Capture the cell that displays the provided text and extract its [x, y] central coordinate. 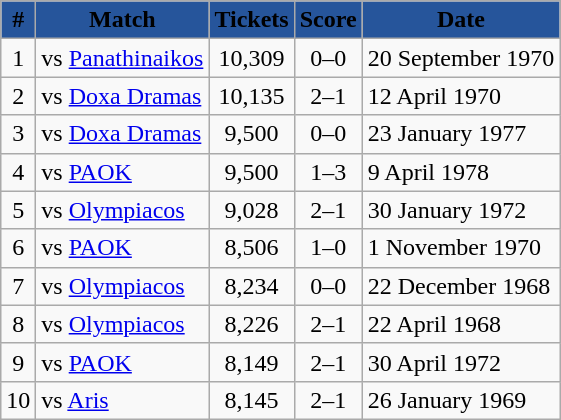
9 April 1978 [461, 172]
9,028 [252, 210]
Tickets [252, 20]
1–3 [328, 172]
3 [18, 134]
4 [18, 172]
8,145 [252, 400]
22 April 1968 [461, 324]
10,135 [252, 96]
6 [18, 248]
26 January 1969 [461, 400]
30 April 1972 [461, 362]
12 April 1970 [461, 96]
8,506 [252, 248]
8 [18, 324]
vs Aris [122, 400]
1 [18, 58]
Match [122, 20]
8,234 [252, 286]
Date [461, 20]
Score [328, 20]
10,309 [252, 58]
8,226 [252, 324]
# [18, 20]
23 January 1977 [461, 134]
1 November 1970 [461, 248]
8,149 [252, 362]
10 [18, 400]
1–0 [328, 248]
22 December 1968 [461, 286]
20 September 1970 [461, 58]
vs Panathinaikos [122, 58]
30 January 1972 [461, 210]
2 [18, 96]
5 [18, 210]
9 [18, 362]
7 [18, 286]
